Return the (X, Y) coordinate for the center point of the cell that contains the specified text.  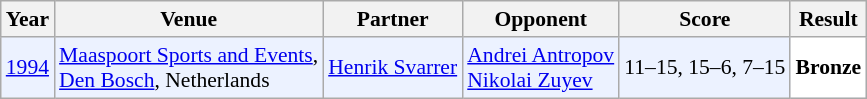
Result (828, 19)
11–15, 15–6, 7–15 (704, 68)
Partner (392, 19)
Henrik Svarrer (392, 68)
Opponent (540, 19)
Score (704, 19)
Bronze (828, 68)
Year (28, 19)
1994 (28, 68)
Venue (188, 19)
Andrei Antropov Nikolai Zuyev (540, 68)
Maaspoort Sports and Events,Den Bosch, Netherlands (188, 68)
